Determine the (x, y) coordinate at the center of the cell enclosing the given text.  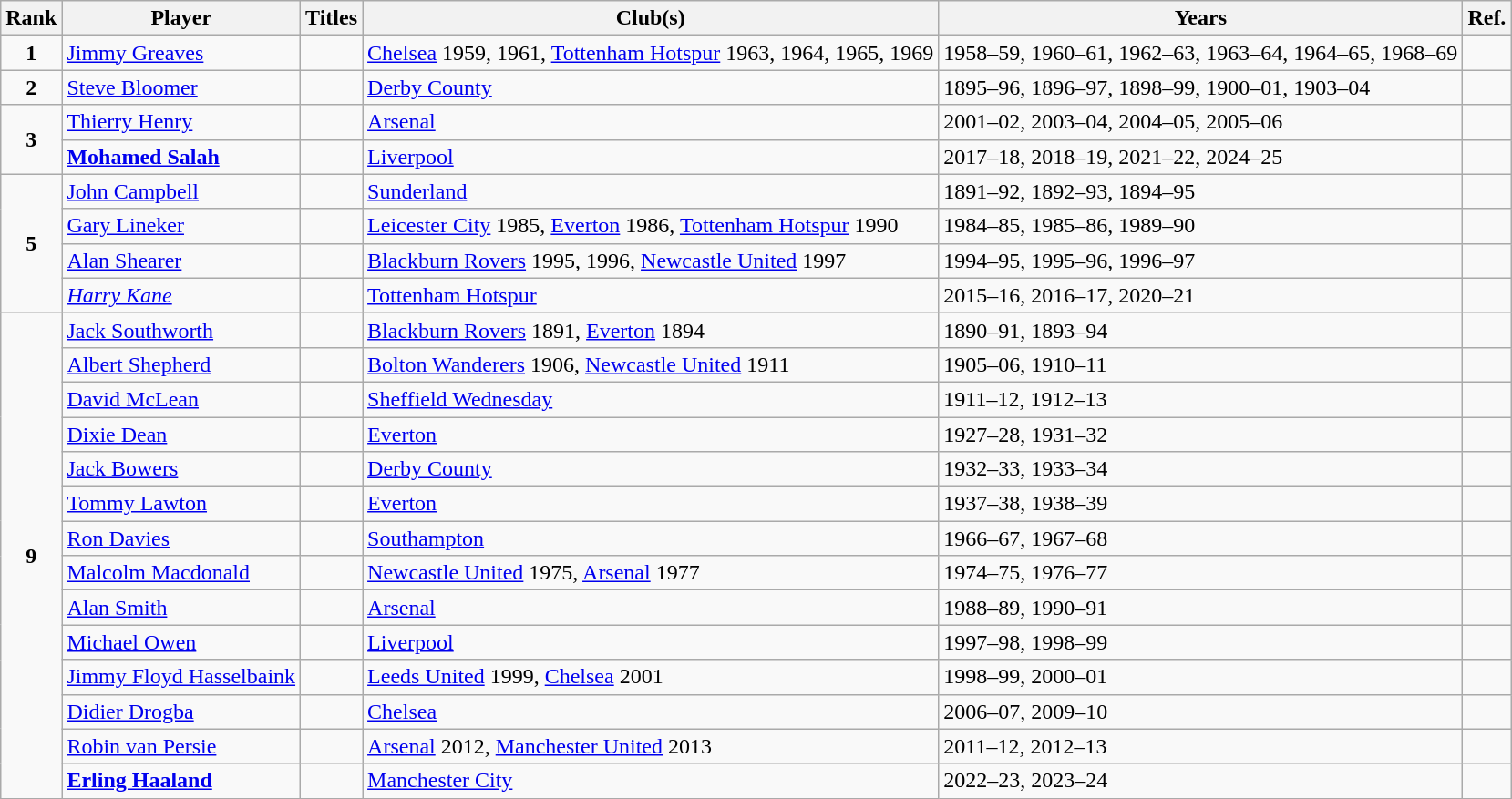
Rank (31, 18)
5 (31, 243)
1966–67, 1967–68 (1201, 538)
2006–07, 2009–10 (1201, 712)
Erling Haaland (181, 781)
1988–89, 1990–91 (1201, 608)
1927–28, 1931–32 (1201, 435)
1974–75, 1976–77 (1201, 573)
Blackburn Rovers 1891, Everton 1894 (651, 330)
1 (31, 53)
Player (181, 18)
Sunderland (651, 191)
Mohamed Salah (181, 157)
David McLean (181, 399)
2022–23, 2023–24 (1201, 781)
Robin van Persie (181, 746)
1958–59, 1960–61, 1962–63, 1963–64, 1964–65, 1968–69 (1201, 53)
Dixie Dean (181, 435)
Tommy Lawton (181, 504)
1891–92, 1892–93, 1894–95 (1201, 191)
1905–06, 1910–11 (1201, 364)
1997–98, 1998–99 (1201, 642)
Newcastle United 1975, Arsenal 1977 (651, 573)
Leicester City 1985, Everton 1986, Tottenham Hotspur 1990 (651, 226)
1998–99, 2000–01 (1201, 677)
Gary Lineker (181, 226)
Ron Davies (181, 538)
2 (31, 87)
Steve Bloomer (181, 87)
Tottenham Hotspur (651, 295)
Didier Drogba (181, 712)
2011–12, 2012–13 (1201, 746)
Blackburn Rovers 1995, 1996, Newcastle United 1997 (651, 261)
2015–16, 2016–17, 2020–21 (1201, 295)
Years (1201, 18)
Titles (332, 18)
2001–02, 2003–04, 2004–05, 2005–06 (1201, 122)
John Campbell (181, 191)
Harry Kane (181, 295)
Arsenal 2012, Manchester United 2013 (651, 746)
Jack Bowers (181, 469)
9 (31, 556)
1895–96, 1896–97, 1898–99, 1900–01, 1903–04 (1201, 87)
Chelsea 1959, 1961, Tottenham Hotspur 1963, 1964, 1965, 1969 (651, 53)
Jack Southworth (181, 330)
Bolton Wanderers 1906, Newcastle United 1911 (651, 364)
Alan Shearer (181, 261)
Jimmy Greaves (181, 53)
Leeds United 1999, Chelsea 2001 (651, 677)
Manchester City (651, 781)
Sheffield Wednesday (651, 399)
Southampton (651, 538)
2017–18, 2018–19, 2021–22, 2024–25 (1201, 157)
Jimmy Floyd Hasselbaink (181, 677)
1911–12, 1912–13 (1201, 399)
1984–85, 1985–86, 1989–90 (1201, 226)
1932–33, 1933–34 (1201, 469)
Michael Owen (181, 642)
Chelsea (651, 712)
1994–95, 1995–96, 1996–97 (1201, 261)
1937–38, 1938–39 (1201, 504)
Albert Shepherd (181, 364)
3 (31, 139)
Club(s) (651, 18)
Malcolm Macdonald (181, 573)
Alan Smith (181, 608)
1890–91, 1893–94 (1201, 330)
Thierry Henry (181, 122)
Ref. (1487, 18)
